Pinpoint the cell where the given text exists, returning its (X, Y) midpoint coordinate. 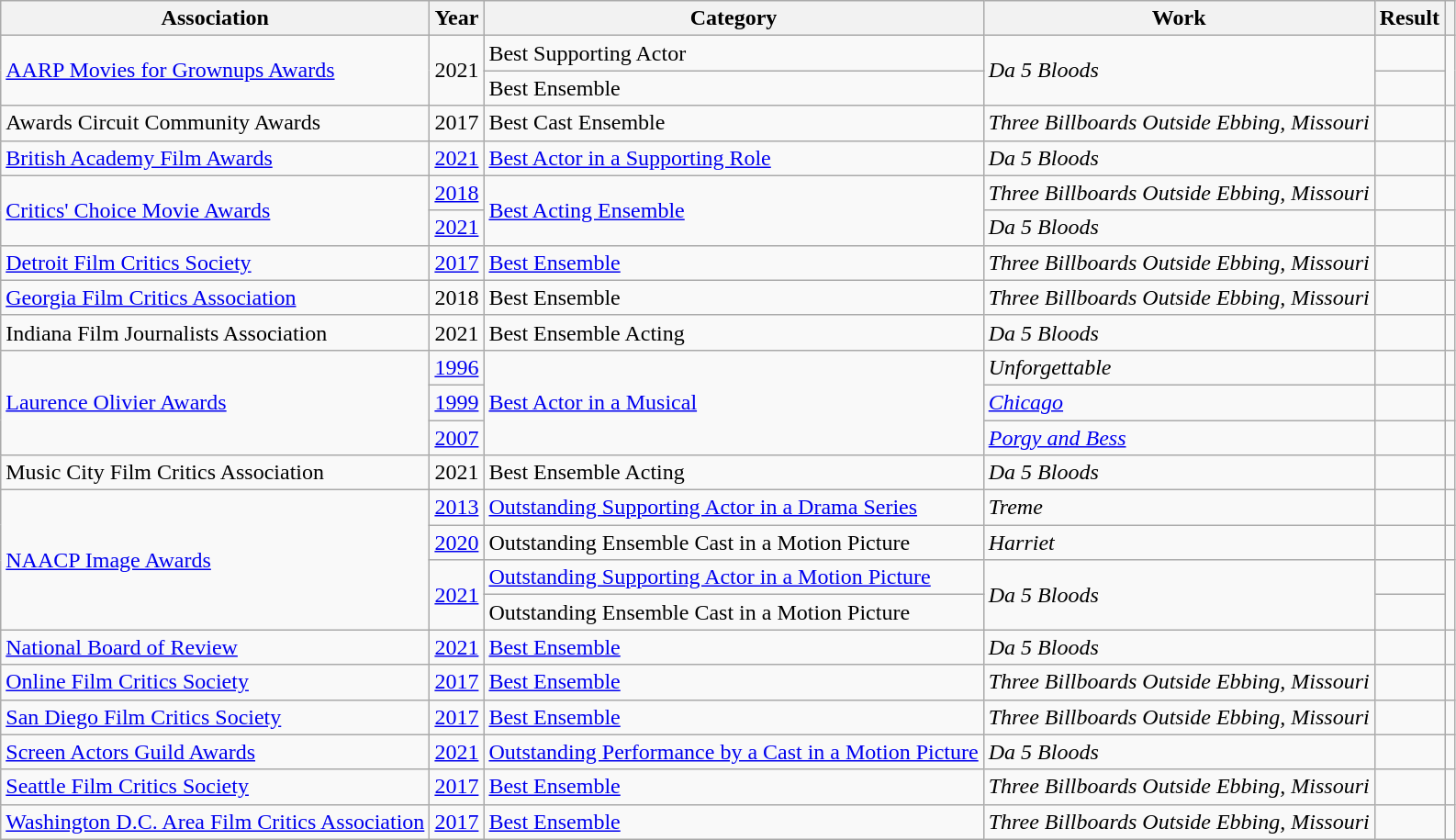
Treme (1179, 508)
Best Actor in a Supporting Role (734, 158)
NAACP Image Awards (215, 560)
Online Film Critics Society (215, 682)
2020 (457, 543)
Screen Actors Guild Awards (215, 752)
Unforgettable (1179, 367)
Outstanding Supporting Actor in a Motion Picture (734, 577)
1996 (457, 367)
Washington D.C. Area Film Critics Association (215, 822)
1999 (457, 402)
Detroit Film Critics Society (215, 263)
Work (1179, 18)
2007 (457, 438)
Critics' Choice Movie Awards (215, 210)
Best Actor in a Musical (734, 402)
British Academy Film Awards (215, 158)
Outstanding Performance by a Cast in a Motion Picture (734, 752)
National Board of Review (215, 647)
Harriet (1179, 543)
Best Acting Ensemble (734, 210)
Awards Circuit Community Awards (215, 123)
2013 (457, 508)
Chicago (1179, 402)
Result (1409, 18)
Category (734, 18)
Georgia Film Critics Association (215, 297)
Porgy and Bess (1179, 438)
Year (457, 18)
San Diego Film Critics Society (215, 717)
Music City Film Critics Association (215, 473)
Laurence Olivier Awards (215, 402)
Seattle Film Critics Society (215, 787)
Best Cast Ensemble (734, 123)
Best Supporting Actor (734, 53)
Outstanding Supporting Actor in a Drama Series (734, 508)
Association (215, 18)
AARP Movies for Grownups Awards (215, 71)
Indiana Film Journalists Association (215, 332)
